From the cell containing the given text, extract its center point as (x, y) coordinate. 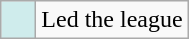
Led the league (112, 20)
